Locate the cell with the specified text and output its [X, Y] center coordinate. 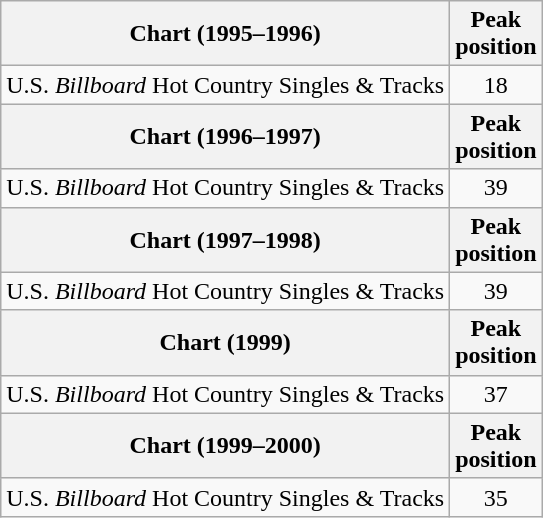
Chart (1999) [226, 342]
Chart (1999–2000) [226, 446]
Chart (1997–1998) [226, 240]
Chart (1996–1997) [226, 136]
Chart (1995–1996) [226, 34]
35 [496, 497]
37 [496, 394]
18 [496, 85]
